For the text-containing cell, return its midpoint in (X, Y) coordinate format. 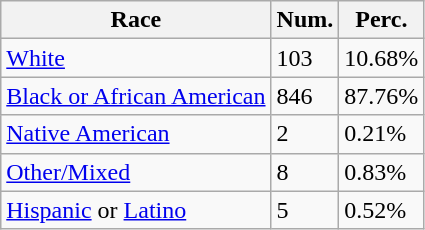
Perc. (382, 20)
2 (305, 134)
8 (305, 172)
846 (305, 96)
0.52% (382, 210)
Num. (305, 20)
5 (305, 210)
Native American (136, 134)
103 (305, 58)
Black or African American (136, 96)
White (136, 58)
0.83% (382, 172)
0.21% (382, 134)
Other/Mixed (136, 172)
Race (136, 20)
10.68% (382, 58)
Hispanic or Latino (136, 210)
87.76% (382, 96)
